Determine the (x, y) coordinate at the center of the cell enclosing the given text.  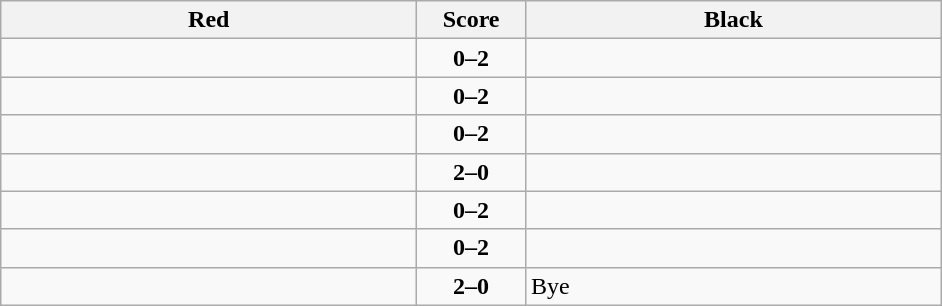
Score (472, 20)
Black (733, 20)
Red (209, 20)
Bye (733, 286)
